Provide the [X, Y] coordinate of the cell's center where the given text is located.  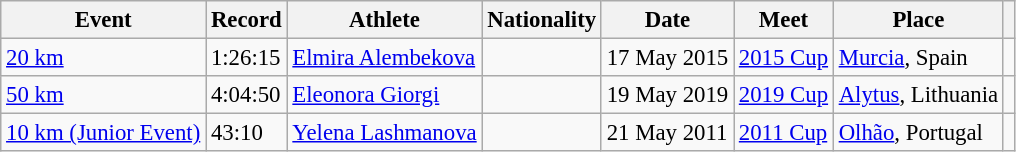
2011 Cup [784, 133]
19 May 2019 [667, 95]
1:26:15 [246, 58]
10 km (Junior Event) [104, 133]
2019 Cup [784, 95]
2015 Cup [784, 58]
20 km [104, 58]
Meet [784, 20]
Elmira Alembekova [384, 58]
Athlete [384, 20]
Alytus, Lithuania [918, 95]
Eleonora Giorgi [384, 95]
Event [104, 20]
Date [667, 20]
50 km [104, 95]
21 May 2011 [667, 133]
Place [918, 20]
Yelena Lashmanova [384, 133]
43:10 [246, 133]
Nationality [542, 20]
Murcia, Spain [918, 58]
Record [246, 20]
17 May 2015 [667, 58]
Olhão, Portugal [918, 133]
4:04:50 [246, 95]
